Determine the (x, y) coordinate at the center of the cell enclosing the given text.  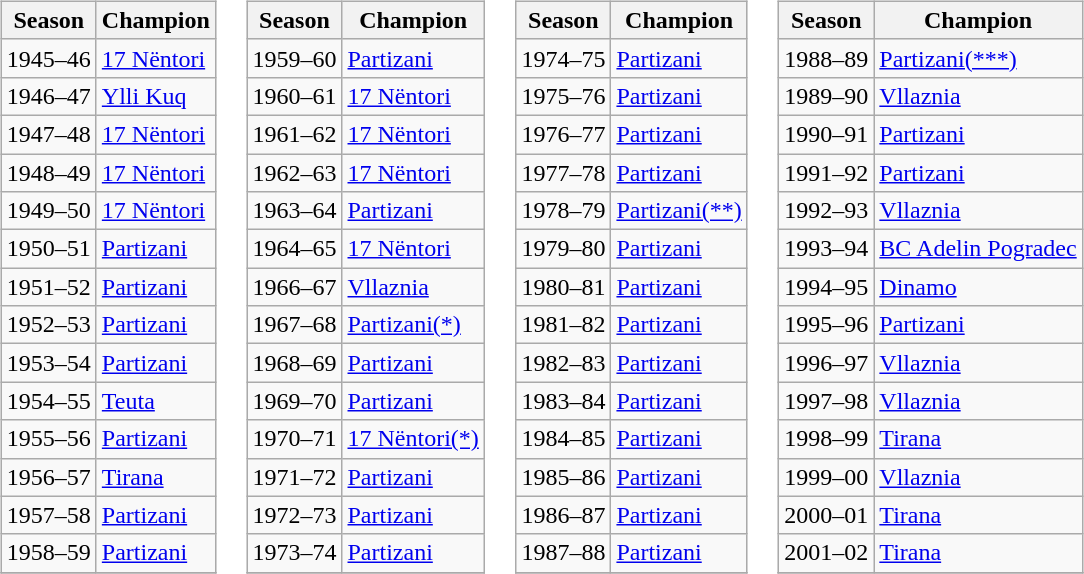
1954–55 (48, 401)
1986–87 (564, 515)
1991–92 (826, 173)
1947–48 (48, 134)
1962–63 (294, 173)
1997–98 (826, 401)
Partizani(***) (978, 58)
1970–71 (294, 439)
1977–78 (564, 173)
BC Adelin Pogradec (978, 249)
1948–49 (48, 173)
1995–96 (826, 325)
Dinamo (978, 287)
1952–53 (48, 325)
1963–64 (294, 211)
1980–81 (564, 287)
Partizani(*) (413, 325)
1957–58 (48, 515)
1982–83 (564, 363)
1998–99 (826, 439)
1974–75 (564, 58)
1945–46 (48, 58)
1958–59 (48, 553)
1985–86 (564, 477)
1976–77 (564, 134)
2000–01 (826, 515)
1979–80 (564, 249)
1969–70 (294, 401)
1996–97 (826, 363)
1967–68 (294, 325)
17 Nëntori(*) (413, 439)
1975–76 (564, 96)
1966–67 (294, 287)
1972–73 (294, 515)
1999–00 (826, 477)
1988–89 (826, 58)
1983–84 (564, 401)
1951–52 (48, 287)
1993–94 (826, 249)
1964–65 (294, 249)
1950–51 (48, 249)
1987–88 (564, 553)
1946–47 (48, 96)
1973–74 (294, 553)
1968–69 (294, 363)
1959–60 (294, 58)
1956–57 (48, 477)
1953–54 (48, 363)
1978–79 (564, 211)
1960–61 (294, 96)
1981–82 (564, 325)
1955–56 (48, 439)
1994–95 (826, 287)
1990–91 (826, 134)
1949–50 (48, 211)
Partizani(**) (679, 211)
1992–93 (826, 211)
Ylli Kuq (156, 96)
1961–62 (294, 134)
1989–90 (826, 96)
2001–02 (826, 553)
1971–72 (294, 477)
Teuta (156, 401)
1984–85 (564, 439)
